Return the [x, y] coordinate for the center point of the cell that contains the specified text.  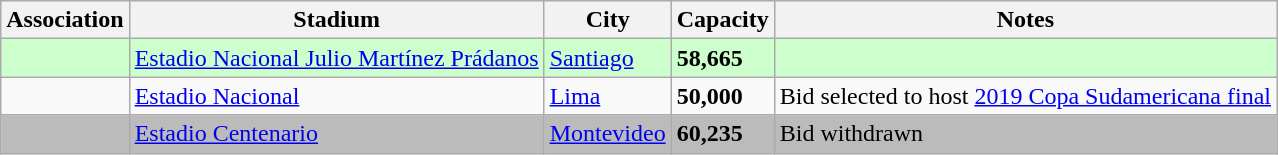
City [608, 20]
Stadium [336, 20]
Estadio Nacional [336, 96]
60,235 [722, 134]
Estadio Centenario [336, 134]
Bid selected to host 2019 Copa Sudamericana final [1025, 96]
Notes [1025, 20]
58,665 [722, 58]
Capacity [722, 20]
Estadio Nacional Julio Martínez Prádanos [336, 58]
50,000 [722, 96]
Santiago [608, 58]
Montevideo [608, 134]
Association [65, 20]
Lima [608, 96]
Bid withdrawn [1025, 134]
